Detect which cell encompasses the target text, then output its [x, y] center coordinate. 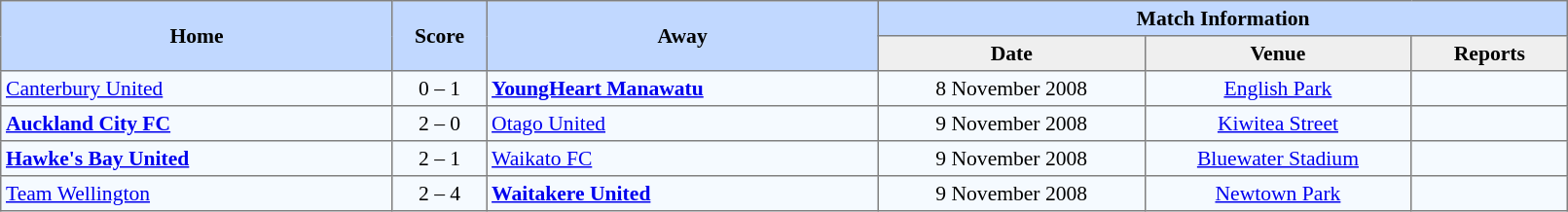
Date [1011, 53]
Match Information [1222, 18]
2 – 1 [440, 159]
Kiwitea Street [1278, 124]
Hawke's Bay United [197, 159]
Venue [1278, 53]
2 – 4 [440, 194]
Waitakere United [683, 194]
Auckland City FC [197, 124]
8 November 2008 [1011, 88]
Newtown Park [1278, 194]
Otago United [683, 124]
Score [440, 36]
Home [197, 36]
0 – 1 [440, 88]
YoungHeart Manawatu [683, 88]
2 – 0 [440, 124]
English Park [1278, 88]
Canterbury United [197, 88]
Away [683, 36]
Reports [1489, 53]
Waikato FC [683, 159]
Team Wellington [197, 194]
Bluewater Stadium [1278, 159]
